Search for the cell housing the specified text and yield its (X, Y) center coordinate. 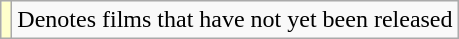
Denotes films that have not yet been released (235, 20)
